Identify which cell holds the provided text, then report its [x, y] central coordinate. 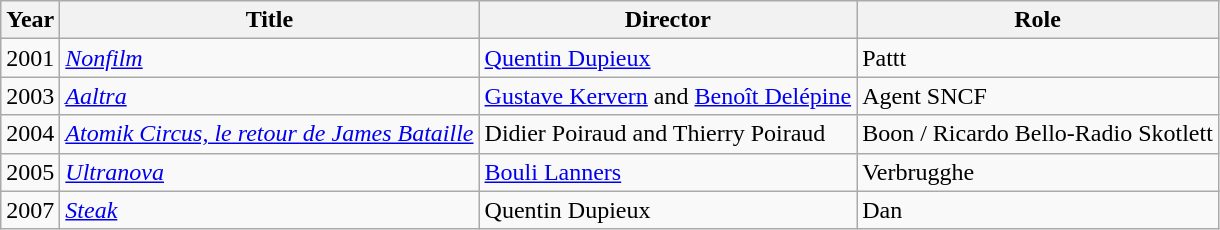
Dan [1038, 210]
2007 [30, 210]
Verbrugghe [1038, 172]
2001 [30, 58]
Bouli Lanners [668, 172]
Agent SNCF [1038, 96]
Aaltra [270, 96]
Director [668, 20]
Atomik Circus, le retour de James Bataille [270, 134]
Steak [270, 210]
Ultranova [270, 172]
2005 [30, 172]
Boon / Ricardo Bello-Radio Skotlett [1038, 134]
Nonfilm [270, 58]
Pattt [1038, 58]
2004 [30, 134]
Gustave Kervern and Benoît Delépine [668, 96]
Role [1038, 20]
Title [270, 20]
Didier Poiraud and Thierry Poiraud [668, 134]
Year [30, 20]
2003 [30, 96]
